Output the (X, Y) coordinate of the center of the cell containing the given text.  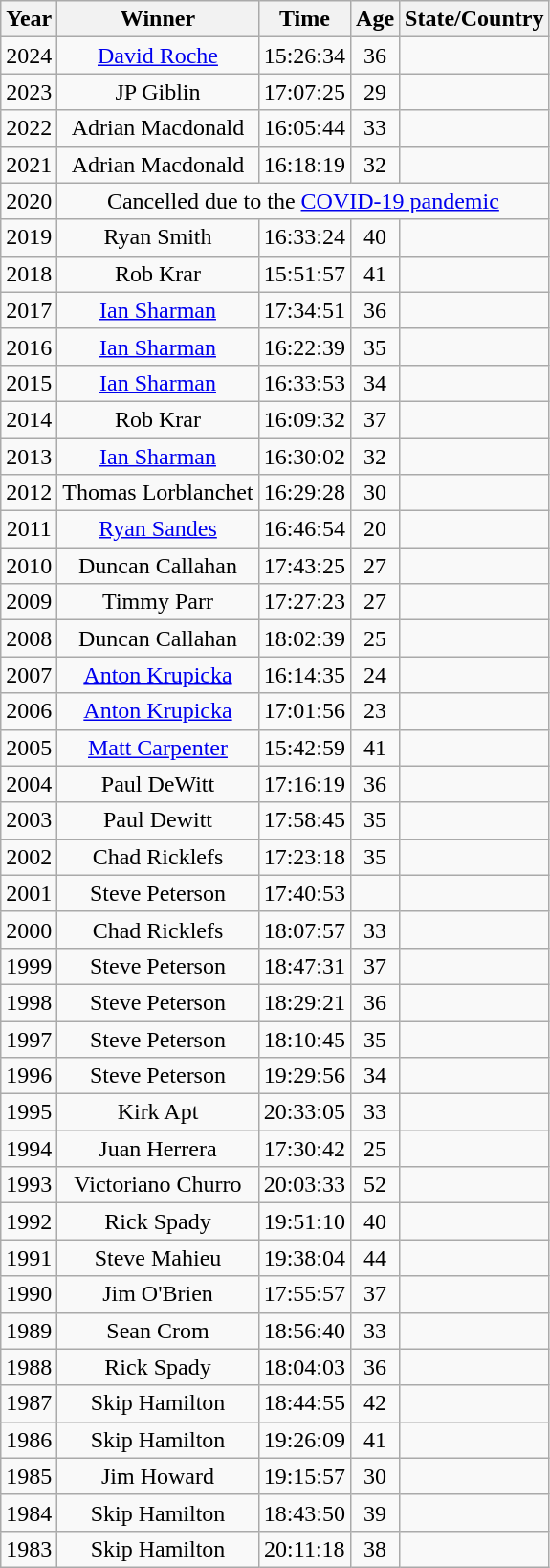
1983 (29, 1549)
17:55:57 (304, 1294)
Sean Crom (158, 1331)
24 (375, 675)
Matt Carpenter (158, 748)
19:29:56 (304, 1076)
Jim Howard (158, 1476)
16:33:24 (304, 237)
18:02:39 (304, 638)
16:18:19 (304, 165)
18:07:57 (304, 930)
20:33:05 (304, 1112)
20:11:18 (304, 1549)
2016 (29, 347)
17:58:45 (304, 820)
Paul DeWitt (158, 784)
2013 (29, 457)
2003 (29, 820)
2014 (29, 419)
17:01:56 (304, 711)
1988 (29, 1367)
17:43:25 (304, 566)
17:40:53 (304, 893)
15:26:34 (304, 56)
2019 (29, 237)
JP Giblin (158, 92)
19:26:09 (304, 1440)
18:43:50 (304, 1512)
1989 (29, 1331)
2018 (29, 274)
19:15:57 (304, 1476)
44 (375, 1258)
18:44:55 (304, 1403)
18:56:40 (304, 1331)
1990 (29, 1294)
2023 (29, 92)
1991 (29, 1258)
Thomas Lorblanchet (158, 493)
Ryan Sandes (158, 529)
1995 (29, 1112)
16:30:02 (304, 457)
16:22:39 (304, 347)
17:30:42 (304, 1149)
2007 (29, 675)
2000 (29, 930)
29 (375, 92)
Age (375, 19)
17:34:51 (304, 310)
2006 (29, 711)
19:38:04 (304, 1258)
18:10:45 (304, 1039)
2009 (29, 602)
Jim O'Brien (158, 1294)
State/Country (474, 19)
1998 (29, 1002)
2012 (29, 493)
18:29:21 (304, 1002)
1992 (29, 1221)
2010 (29, 566)
16:29:28 (304, 493)
Juan Herrera (158, 1149)
17:07:25 (304, 92)
2022 (29, 128)
1994 (29, 1149)
38 (375, 1549)
16:46:54 (304, 529)
Year (29, 19)
18:04:03 (304, 1367)
Cancelled due to the COVID-19 pandemic (303, 201)
David Roche (158, 56)
1984 (29, 1512)
42 (375, 1403)
1993 (29, 1185)
Time (304, 19)
2017 (29, 310)
1997 (29, 1039)
1996 (29, 1076)
20 (375, 529)
2001 (29, 893)
17:27:23 (304, 602)
Victoriano Churro (158, 1185)
16:05:44 (304, 128)
39 (375, 1512)
Paul Dewitt (158, 820)
2024 (29, 56)
15:51:57 (304, 274)
17:16:19 (304, 784)
1986 (29, 1440)
18:47:31 (304, 966)
1987 (29, 1403)
15:42:59 (304, 748)
17:23:18 (304, 857)
1999 (29, 966)
2015 (29, 383)
20:03:33 (304, 1185)
2021 (29, 165)
Winner (158, 19)
52 (375, 1185)
2020 (29, 201)
19:51:10 (304, 1221)
2002 (29, 857)
1985 (29, 1476)
23 (375, 711)
Kirk Apt (158, 1112)
2005 (29, 748)
2008 (29, 638)
2011 (29, 529)
Timmy Parr (158, 602)
Steve Mahieu (158, 1258)
16:33:53 (304, 383)
16:14:35 (304, 675)
2004 (29, 784)
Ryan Smith (158, 237)
16:09:32 (304, 419)
